Find where the given text appears and provide that cell's center as (x, y) coordinate. 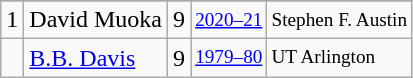
1979–80 (229, 58)
David Muoka (96, 20)
B.B. Davis (96, 58)
Stephen F. Austin (340, 20)
1 (12, 20)
UT Arlington (340, 58)
2020–21 (229, 20)
